Determine the (x, y) coordinate at the center of the cell enclosing the given text.  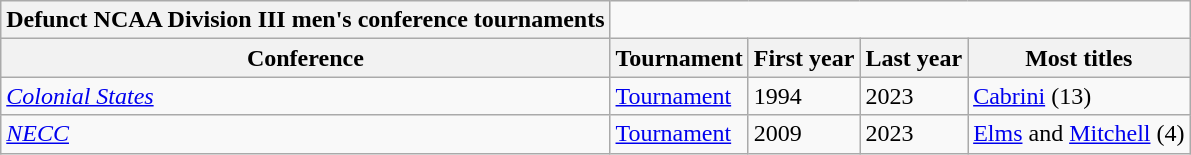
Most titles (1079, 58)
NECC (306, 134)
Cabrini (13) (1079, 96)
Elms and Mitchell (4) (1079, 134)
1994 (804, 96)
Defunct NCAA Division III men's conference tournaments (306, 20)
2009 (804, 134)
Colonial States (306, 96)
First year (804, 58)
Conference (306, 58)
Last year (914, 58)
